Extract the [x, y] coordinate from the center of the cell holding the provided text.  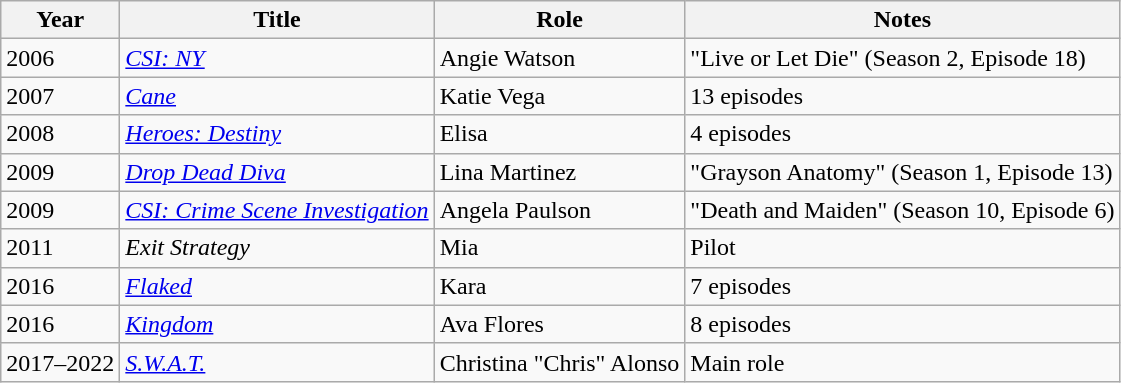
Katie Vega [560, 96]
4 episodes [902, 134]
Angela Paulson [560, 210]
Ava Flores [560, 324]
"Live or Let Die" (Season 2, Episode 18) [902, 58]
2006 [60, 58]
Lina Martinez [560, 172]
2011 [60, 248]
Drop Dead Diva [277, 172]
CSI: NY [277, 58]
S.W.A.T. [277, 362]
8 episodes [902, 324]
13 episodes [902, 96]
Mia [560, 248]
Year [60, 20]
Kingdom [277, 324]
"Death and Maiden" (Season 10, Episode 6) [902, 210]
Role [560, 20]
Elisa [560, 134]
2008 [60, 134]
2007 [60, 96]
"Grayson Anatomy" (Season 1, Episode 13) [902, 172]
Main role [902, 362]
CSI: Crime Scene Investigation [277, 210]
Exit Strategy [277, 248]
Title [277, 20]
Cane [277, 96]
Kara [560, 286]
Flaked [277, 286]
7 episodes [902, 286]
Angie Watson [560, 58]
Christina "Chris" Alonso [560, 362]
Notes [902, 20]
2017–2022 [60, 362]
Pilot [902, 248]
Heroes: Destiny [277, 134]
